Pinpoint the cell where the given text exists, returning its (x, y) midpoint coordinate. 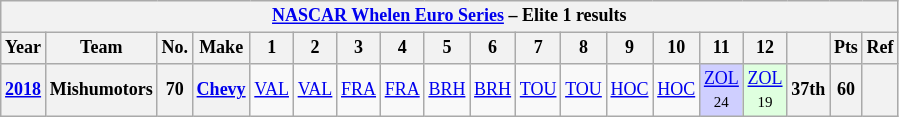
1 (272, 48)
Pts (846, 48)
ZOL24 (722, 90)
NASCAR Whelen Euro Series – Elite 1 results (450, 16)
10 (676, 48)
Chevy (221, 90)
5 (447, 48)
12 (765, 48)
7 (538, 48)
8 (584, 48)
70 (174, 90)
Make (221, 48)
Team (101, 48)
Year (24, 48)
Mishumotors (101, 90)
11 (722, 48)
2018 (24, 90)
9 (630, 48)
60 (846, 90)
ZOL19 (765, 90)
No. (174, 48)
Ref (880, 48)
2 (314, 48)
6 (493, 48)
4 (402, 48)
37th (808, 90)
3 (359, 48)
